Output the [x, y] coordinate of the center of the cell containing the given text.  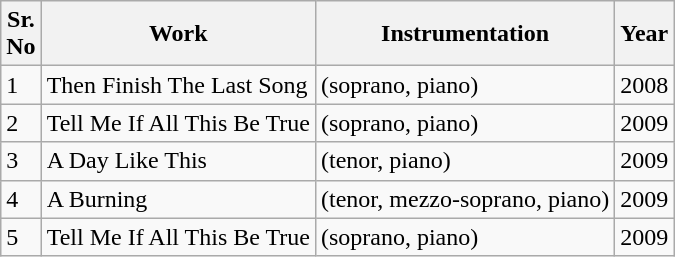
2 [21, 123]
A Burning [178, 199]
1 [21, 85]
(tenor, piano) [464, 161]
4 [21, 199]
3 [21, 161]
Instrumentation [464, 34]
A Day Like This [178, 161]
Sr.No [21, 34]
Year [644, 34]
2008 [644, 85]
Then Finish The Last Song [178, 85]
(tenor, mezzo-soprano, piano) [464, 199]
5 [21, 237]
Work [178, 34]
